Search for the cell housing the specified text and yield its [x, y] center coordinate. 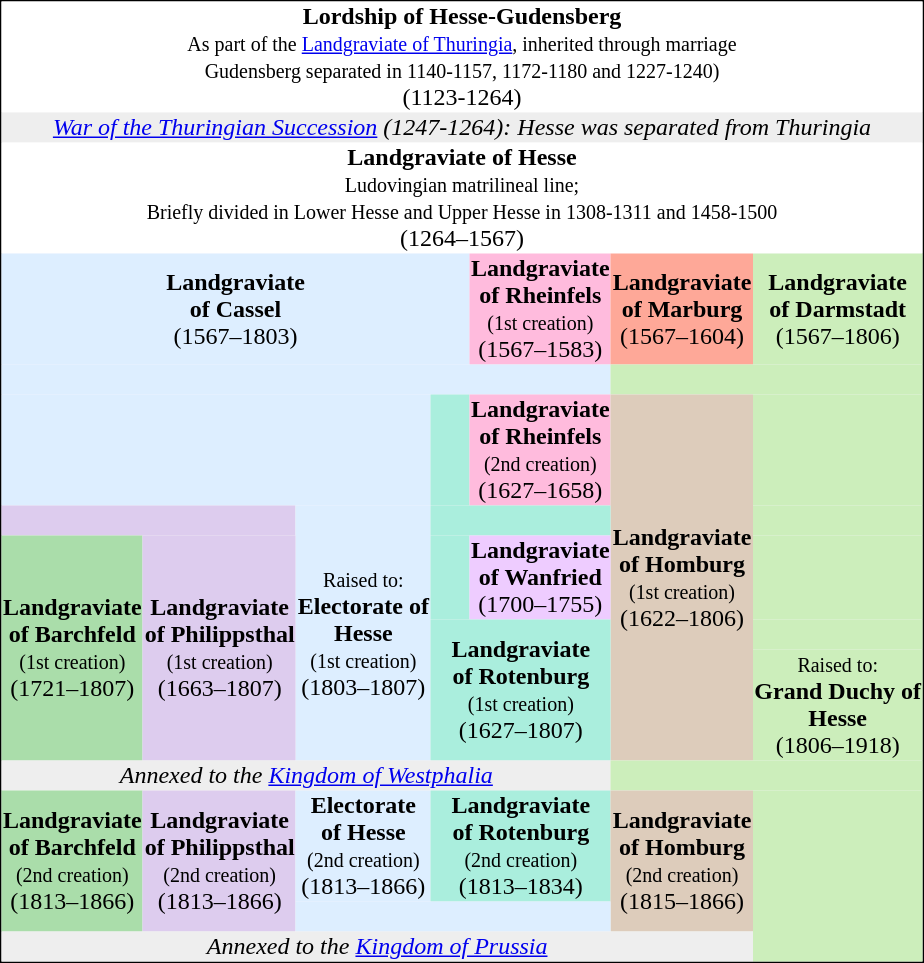
Raised to:Electorate ofHesse(1st creation)(1803–1807) [363, 634]
War of the Thuringian Succession (1247-1264): Hesse was separated from Thuringia [462, 127]
Landgraviateof Wanfried(1700–1755) [540, 578]
Landgraviateof Cassel(1567–1803) [235, 310]
Raised to:Grand Duchy ofHesse(1806–1918) [838, 706]
Landgraviateof Homburg(1st creation)(1622–1806) [682, 577]
Landgraviateof Barchfeld(1st creation)(1721–1807) [72, 648]
Landgraviateof Homburg(2nd creation)(1815–1866) [682, 860]
Landgraviateof Barchfeld (2nd creation)(1813–1866) [72, 860]
Landgraviateof Rotenburg(1st creation)(1627–1807) [520, 690]
Annexed to the Kingdom of Prussia [376, 947]
Landgraviateof Darmstadt(1567–1806) [838, 310]
Landgraviateof Marburg(1567–1604) [682, 310]
Landgraviateof Rotenburg(2nd creation)(1813–1834) [520, 846]
Landgraviate of HesseLudovingian matrilineal line;Briefly divided in Lower Hesse and Upper Hesse in 1308-1311 and 1458-1500(1264–1567) [462, 198]
Electorateof Hesse(2nd creation)(1813–1866) [363, 846]
Landgraviateof Rheinfels(1st creation)(1567–1583) [540, 310]
Landgraviateof Philippsthal (2nd creation)(1813–1866) [220, 860]
Landgraviateof Rheinfels(2nd creation)(1627–1658) [540, 450]
Landgraviateof Philippsthal(1st creation)(1663–1807) [220, 648]
Annexed to the Kingdom of Westphalia [306, 775]
